Output the [X, Y] coordinate of the center of the cell containing the given text.  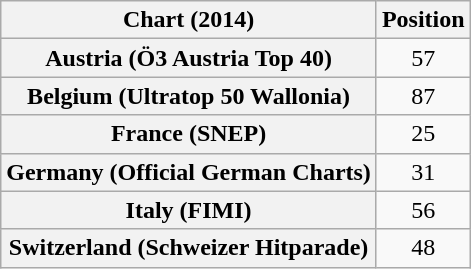
Belgium (Ultratop 50 Wallonia) [189, 96]
France (SNEP) [189, 134]
25 [423, 134]
Position [423, 20]
Switzerland (Schweizer Hitparade) [189, 248]
48 [423, 248]
Chart (2014) [189, 20]
31 [423, 172]
Italy (FIMI) [189, 210]
Austria (Ö3 Austria Top 40) [189, 58]
87 [423, 96]
56 [423, 210]
57 [423, 58]
Germany (Official German Charts) [189, 172]
